From the cell containing the given text, extract its center point as [X, Y] coordinate. 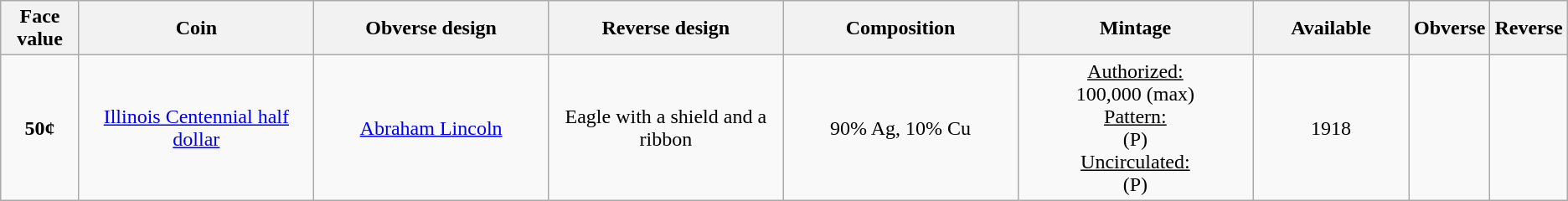
1918 [1332, 127]
Eagle with a shield and a ribbon [666, 127]
Mintage [1135, 28]
Composition [900, 28]
Reverse design [666, 28]
Abraham Lincoln [431, 127]
Face value [40, 28]
Available [1332, 28]
Coin [196, 28]
Authorized:100,000 (max)Pattern: (P)Uncirculated: (P) [1135, 127]
Reverse [1529, 28]
90% Ag, 10% Cu [900, 127]
50¢ [40, 127]
Illinois Centennial half dollar [196, 127]
Obverse [1450, 28]
Obverse design [431, 28]
